Output the (x, y) coordinate of the center of the cell containing the given text.  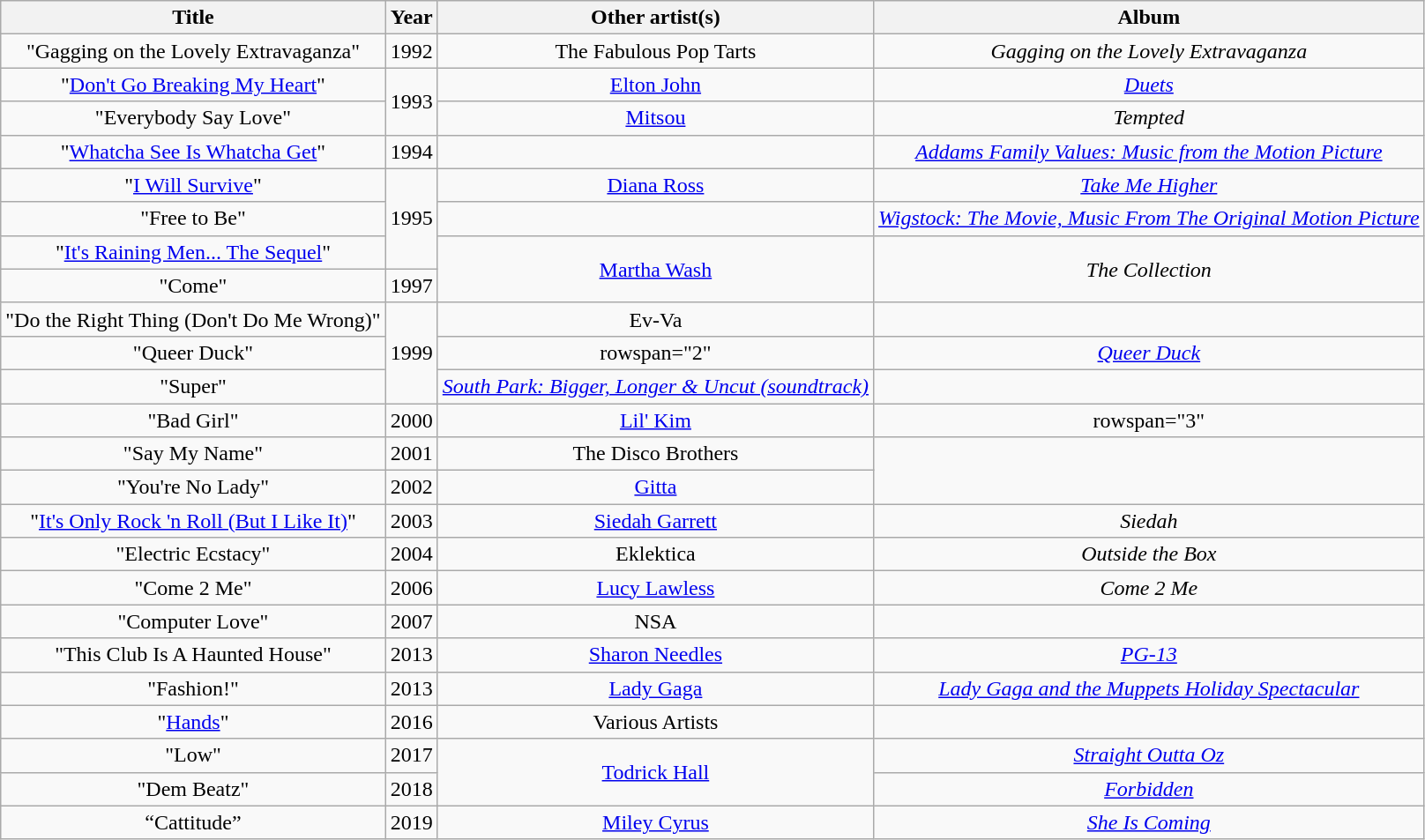
"Bad Girl" (193, 420)
"Don't Go Breaking My Heart" (193, 85)
2016 (411, 722)
"Queer Duck" (193, 353)
Sharon Needles (655, 655)
"Come 2 Me" (193, 588)
2006 (411, 588)
Various Artists (655, 722)
"Hands" (193, 722)
She Is Coming (1150, 822)
Lucy Lawless (655, 588)
Todrick Hall (655, 772)
"It's Only Rock 'n Roll (But I Like It)" (193, 521)
Ev-Va (655, 319)
The Fabulous Pop Tarts (655, 51)
Gagging on the Lovely Extravaganza (1150, 51)
"I Will Survive" (193, 185)
Martha Wash (655, 269)
1999 (411, 353)
"Everybody Say Love" (193, 118)
"Fashion!" (193, 688)
"Low" (193, 755)
2017 (411, 755)
Duets (1150, 85)
"Super" (193, 386)
Lil' Kim (655, 420)
South Park: Bigger, Longer & Uncut (soundtrack) (655, 386)
1992 (411, 51)
"This Club Is A Haunted House" (193, 655)
"Whatcha See Is Whatcha Get" (193, 152)
Siedah Garrett (655, 521)
The Collection (1150, 269)
Gitta (655, 487)
Wigstock: The Movie, Music From The Original Motion Picture (1150, 219)
"Come" (193, 286)
2007 (411, 621)
Miley Cyrus (655, 822)
1994 (411, 152)
1995 (411, 219)
2019 (411, 822)
Siedah (1150, 521)
"It's Raining Men... The Sequel" (193, 252)
Forbidden (1150, 789)
"Free to Be" (193, 219)
rowspan="2" (655, 353)
Album (1150, 18)
"Computer Love" (193, 621)
"Do the Right Thing (Don't Do Me Wrong)" (193, 319)
2018 (411, 789)
Queer Duck (1150, 353)
Eklektica (655, 554)
2003 (411, 521)
"Gagging on the Lovely Extravaganza" (193, 51)
NSA (655, 621)
2002 (411, 487)
Lady Gaga and the Muppets Holiday Spectacular (1150, 688)
Straight Outta Oz (1150, 755)
Addams Family Values: Music from the Motion Picture (1150, 152)
Year (411, 18)
Title (193, 18)
“Cattitude” (193, 822)
Mitsou (655, 118)
Outside the Box (1150, 554)
Tempted (1150, 118)
"You're No Lady" (193, 487)
Elton John (655, 85)
PG-13 (1150, 655)
rowspan="3" (1150, 420)
2001 (411, 454)
"Dem Beatz" (193, 789)
Diana Ross (655, 185)
Come 2 Me (1150, 588)
2004 (411, 554)
Take Me Higher (1150, 185)
1993 (411, 101)
2000 (411, 420)
"Electric Ecstacy" (193, 554)
"Say My Name" (193, 454)
The Disco Brothers (655, 454)
Lady Gaga (655, 688)
1997 (411, 286)
Other artist(s) (655, 18)
